Return the (x, y) coordinate for the center point of the cell that contains the specified text.  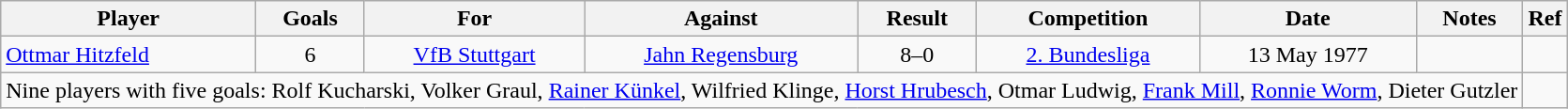
Against (721, 19)
Jahn Regensburg (721, 54)
Ref (1545, 19)
Goals (311, 19)
Competition (1088, 19)
For (474, 19)
13 May 1977 (1308, 54)
6 (311, 54)
Player (129, 19)
8–0 (918, 54)
Notes (1469, 19)
Date (1308, 19)
Ottmar Hitzfeld (129, 54)
VfB Stuttgart (474, 54)
Result (918, 19)
2. Bundesliga (1088, 54)
